From the cell containing the given text, extract its center point as [X, Y] coordinate. 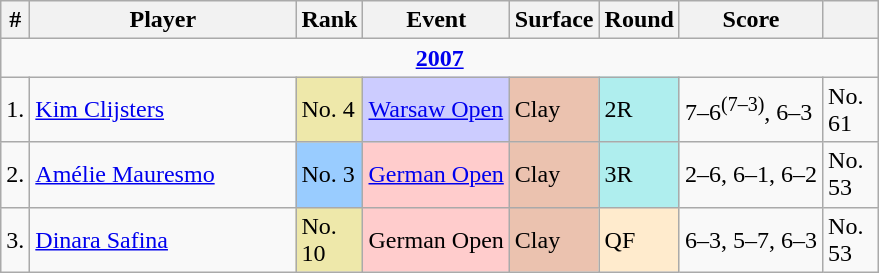
No. 4 [330, 110]
Player [163, 20]
3. [16, 240]
3R [639, 174]
No. 10 [330, 240]
Warsaw Open [436, 110]
Event [436, 20]
# [16, 20]
2R [639, 110]
Surface [554, 20]
1. [16, 110]
QF [639, 240]
2–6, 6–1, 6–2 [750, 174]
No. 3 [330, 174]
2. [16, 174]
7–6(7–3), 6–3 [750, 110]
Round [639, 20]
Score [750, 20]
Kim Clijsters [163, 110]
Rank [330, 20]
Dinara Safina [163, 240]
2007 [440, 58]
No. 61 [851, 110]
6–3, 5–7, 6–3 [750, 240]
Amélie Mauresmo [163, 174]
